Extract the [X, Y] coordinate from the center of the cell holding the provided text.  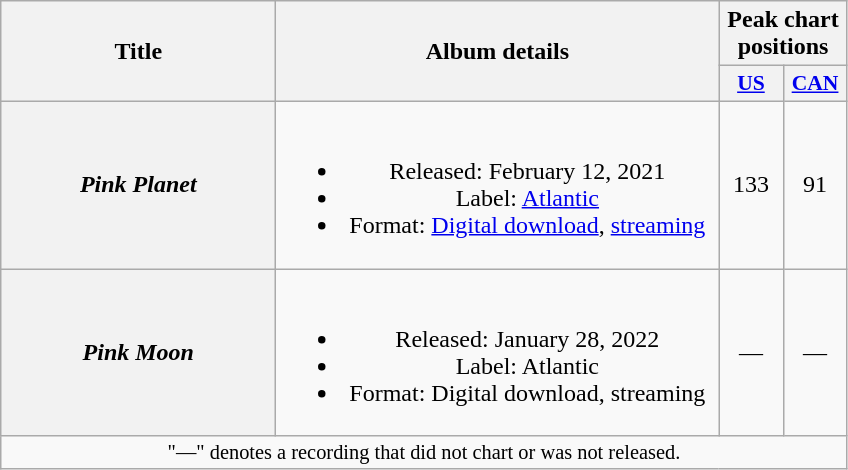
Released: February 12, 2021Label: AtlanticFormat: Digital download, streaming [498, 184]
Pink Planet [138, 184]
CAN [815, 84]
91 [815, 184]
Released: January 28, 2022Label: AtlanticFormat: Digital download, streaming [498, 352]
Pink Moon [138, 352]
US [751, 84]
Album details [498, 52]
Title [138, 52]
Peak chart positions [783, 34]
"—" denotes a recording that did not chart or was not released. [424, 453]
133 [751, 184]
